Return (X, Y) of the center of cell containing provided text 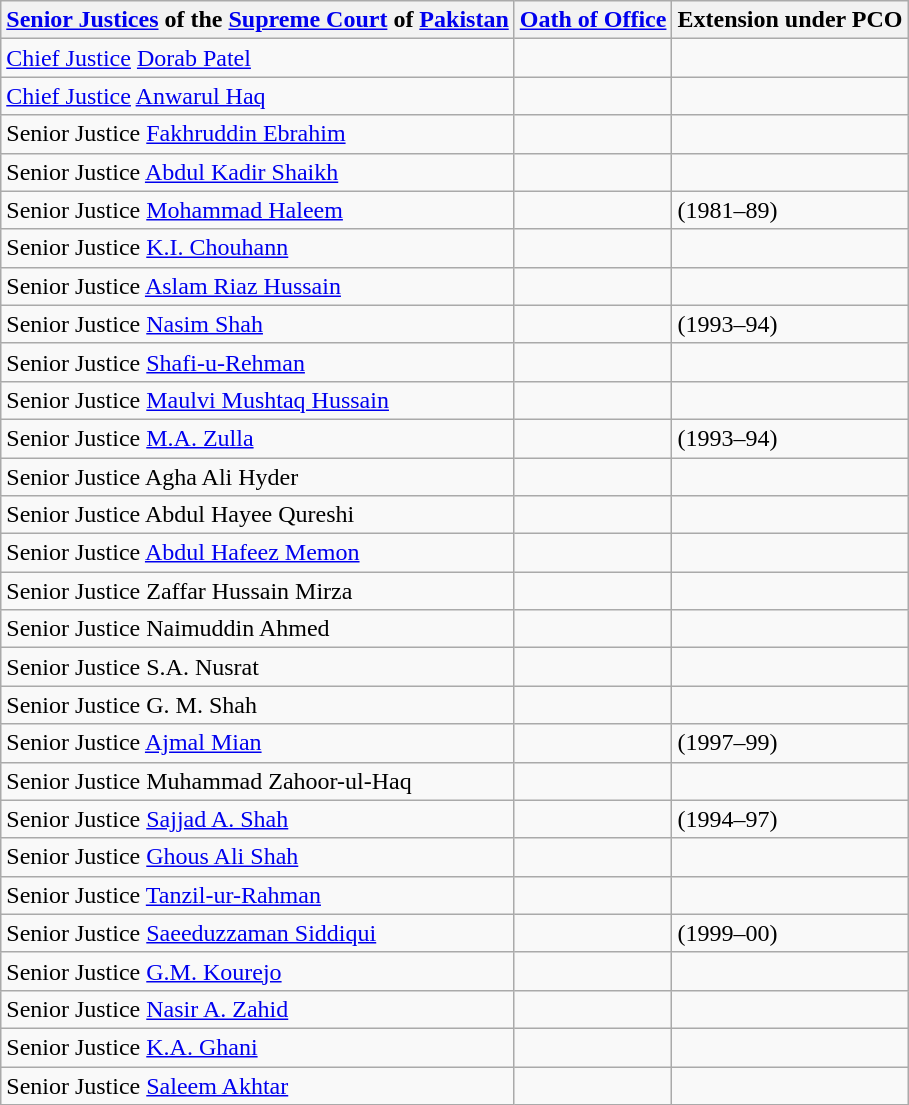
Senior Justice Nasir A. Zahid (258, 1009)
Senior Justice K.A. Ghani (258, 1047)
Senior Justice Aslam Riaz Hussain (258, 286)
Oath of Office (593, 20)
Senior Justice S.A. Nusrat (258, 667)
Senior Justice Agha Ali Hyder (258, 477)
Senior Justice Saeeduzzaman Siddiqui (258, 933)
Senior Justice K.I. Chouhann (258, 248)
Senior Justice Zaffar Hussain Mirza (258, 591)
Senior Justice Ghous Ali Shah (258, 857)
Senior Justice Tanzil-ur-Rahman (258, 895)
Senior Justice Ajmal Mian (258, 743)
Senior Justice Abdul Kadir Shaikh (258, 172)
Senior Justice Maulvi Mushtaq Hussain (258, 400)
Senior Justice G. M. Shah (258, 705)
Senior Justice M.A. Zulla (258, 438)
Senior Justice Nasim Shah (258, 324)
Senior Justice Naimuddin Ahmed (258, 629)
(1997–99) (790, 743)
(1994–97) (790, 819)
Senior Justices of the Supreme Court of Pakistan (258, 20)
Senior Justice Mohammad Haleem (258, 210)
Senior Justice Shafi-u-Rehman (258, 362)
Chief Justice Anwarul Haq (258, 96)
(1981–89) (790, 210)
Senior Justice Muhammad Zahoor-ul-Haq (258, 781)
Extension under PCO (790, 20)
Senior Justice Sajjad A. Shah (258, 819)
Senior Justice Abdul Hafeez Memon (258, 553)
Senior Justice G.M. Kourejo (258, 971)
Senior Justice Saleem Akhtar (258, 1085)
Senior Justice Fakhruddin Ebrahim (258, 134)
Chief Justice Dorab Patel (258, 58)
(1999–00) (790, 933)
Senior Justice Abdul Hayee Qureshi (258, 515)
